Return the (X, Y) coordinate for the center point of the cell that contains the specified text.  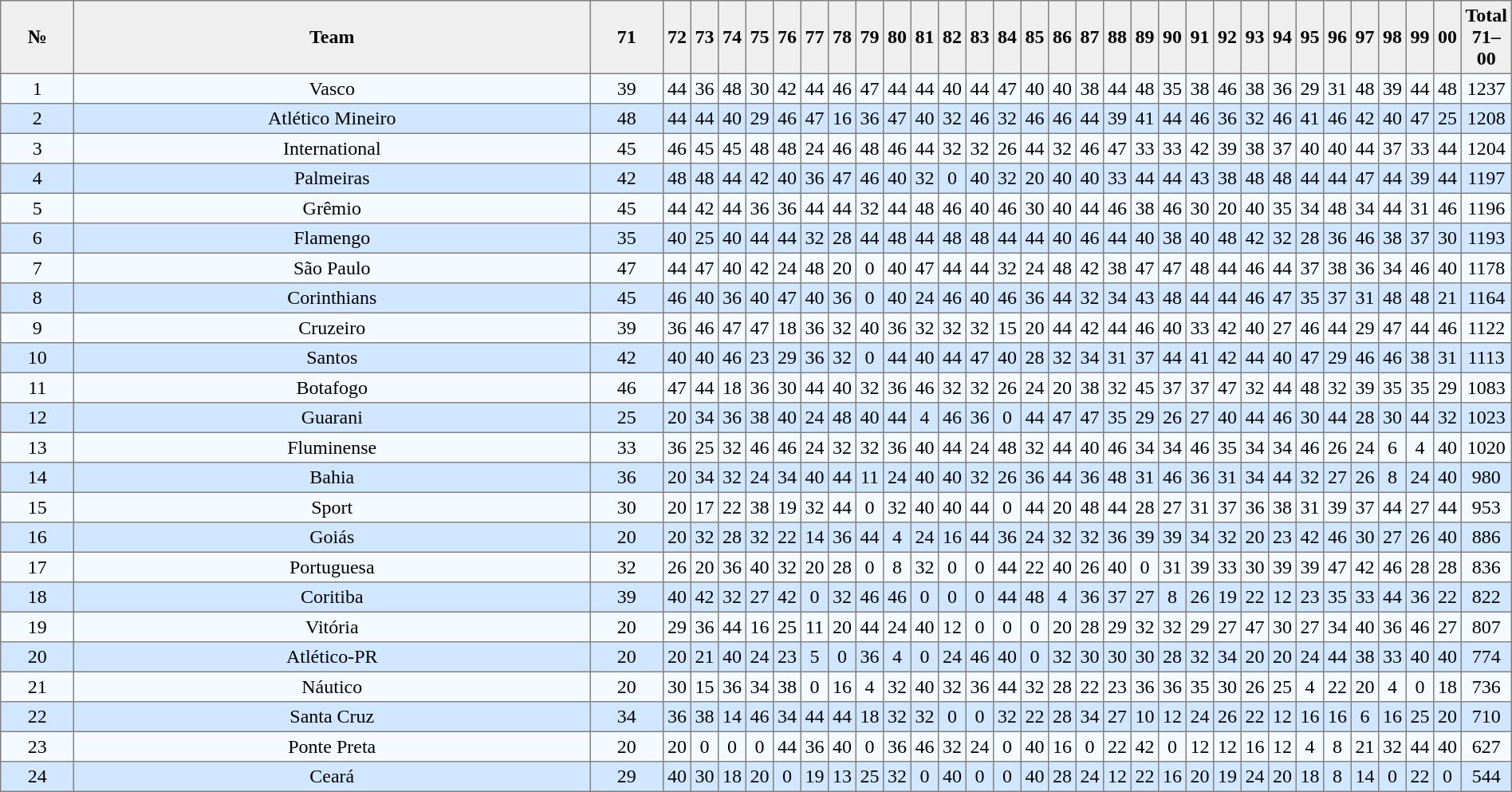
836 (1486, 567)
84 (1007, 37)
00 (1447, 37)
Vasco (332, 89)
89 (1144, 37)
Fluminense (332, 447)
Cruzeiro (332, 328)
96 (1337, 37)
1020 (1486, 447)
Ceará (332, 777)
81 (924, 37)
807 (1486, 627)
98 (1392, 37)
Atlético-PR (332, 657)
Sport (332, 507)
95 (1309, 37)
90 (1172, 37)
Grêmio (332, 208)
886 (1486, 538)
Total 71–00 (1486, 37)
Portuguesa (332, 567)
Coritiba (332, 597)
1193 (1486, 238)
80 (897, 37)
87 (1089, 37)
82 (952, 37)
99 (1419, 37)
Goiás (332, 538)
9 (37, 328)
Team (332, 37)
1237 (1486, 89)
78 (842, 37)
544 (1486, 777)
74 (732, 37)
Palmeiras (332, 179)
77 (814, 37)
710 (1486, 717)
Ponte Preta (332, 747)
91 (1199, 37)
1196 (1486, 208)
72 (677, 37)
1204 (1486, 148)
International (332, 148)
76 (787, 37)
São Paulo (332, 268)
3 (37, 148)
7 (37, 268)
627 (1486, 747)
85 (1034, 37)
953 (1486, 507)
Santos (332, 358)
2 (37, 119)
1122 (1486, 328)
83 (979, 37)
1083 (1486, 388)
1023 (1486, 418)
Corinthians (332, 298)
1113 (1486, 358)
Santa Cruz (332, 717)
1 (37, 89)
88 (1117, 37)
1197 (1486, 179)
Flamengo (332, 238)
94 (1282, 37)
№ (37, 37)
Bahia (332, 478)
736 (1486, 687)
1164 (1486, 298)
1208 (1486, 119)
Atlético Mineiro (332, 119)
774 (1486, 657)
Guarani (332, 418)
73 (704, 37)
92 (1227, 37)
1178 (1486, 268)
980 (1486, 478)
75 (759, 37)
Vitória (332, 627)
79 (869, 37)
86 (1062, 37)
93 (1254, 37)
822 (1486, 597)
Botafogo (332, 388)
Náutico (332, 687)
97 (1364, 37)
71 (627, 37)
